Identify which cell holds the provided text, then report its (X, Y) central coordinate. 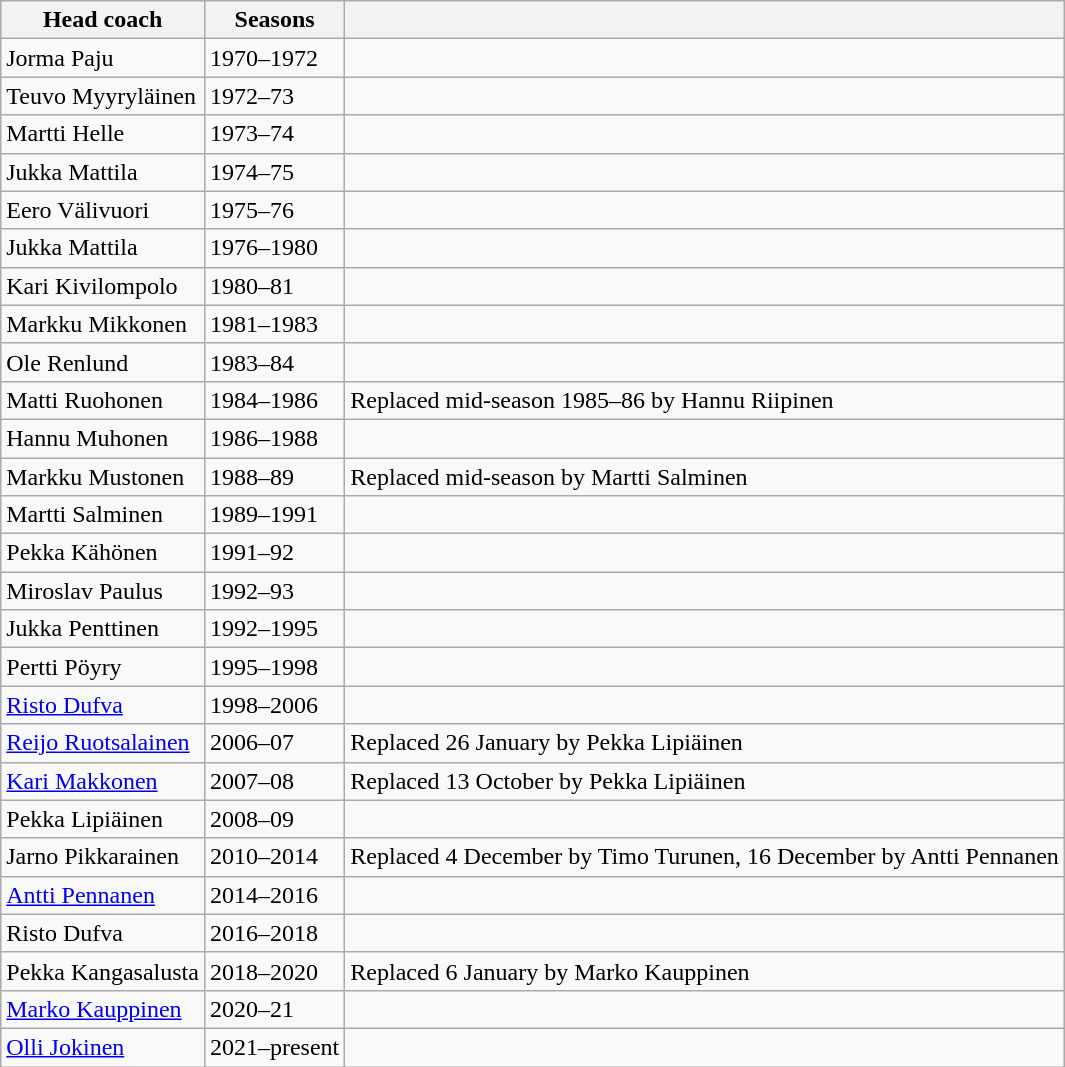
Seasons (274, 20)
Martti Salminen (103, 515)
Kari Kivilompolo (103, 286)
Ole Renlund (103, 362)
Antti Pennanen (103, 895)
1981–1983 (274, 324)
1975–76 (274, 210)
Pekka Lipiäinen (103, 819)
Replaced 13 October by Pekka Lipiäinen (705, 781)
Replaced 26 January by Pekka Lipiäinen (705, 743)
2007–08 (274, 781)
Pekka Kähönen (103, 553)
Jorma Paju (103, 58)
2014–2016 (274, 895)
1983–84 (274, 362)
Pertti Pöyry (103, 667)
Jarno Pikkarainen (103, 857)
1991–92 (274, 553)
1984–1986 (274, 400)
1980–81 (274, 286)
Eero Välivuori (103, 210)
1998–2006 (274, 705)
Replaced 6 January by Marko Kauppinen (705, 971)
Martti Helle (103, 134)
Miroslav Paulus (103, 591)
1972–73 (274, 96)
Markku Mikkonen (103, 324)
1970–1972 (274, 58)
Teuvo Myyryläinen (103, 96)
Marko Kauppinen (103, 1009)
Pekka Kangasalusta (103, 971)
Head coach (103, 20)
2020–21 (274, 1009)
2018–2020 (274, 971)
1976–1980 (274, 248)
Kari Makkonen (103, 781)
Reijo Ruotsalainen (103, 743)
1986–1988 (274, 438)
2010–2014 (274, 857)
Olli Jokinen (103, 1047)
Hannu Muhonen (103, 438)
2021–present (274, 1047)
Replaced mid-season 1985–86 by Hannu Riipinen (705, 400)
2008–09 (274, 819)
2006–07 (274, 743)
Replaced 4 December by Timo Turunen, 16 December by Antti Pennanen (705, 857)
Matti Ruohonen (103, 400)
1989–1991 (274, 515)
2016–2018 (274, 933)
1988–89 (274, 477)
1992–93 (274, 591)
1995–1998 (274, 667)
Jukka Penttinen (103, 629)
Replaced mid-season by Martti Salminen (705, 477)
1973–74 (274, 134)
Markku Mustonen (103, 477)
1992–1995 (274, 629)
1974–75 (274, 172)
